Find where the given text appears and provide that cell's center as (X, Y) coordinate. 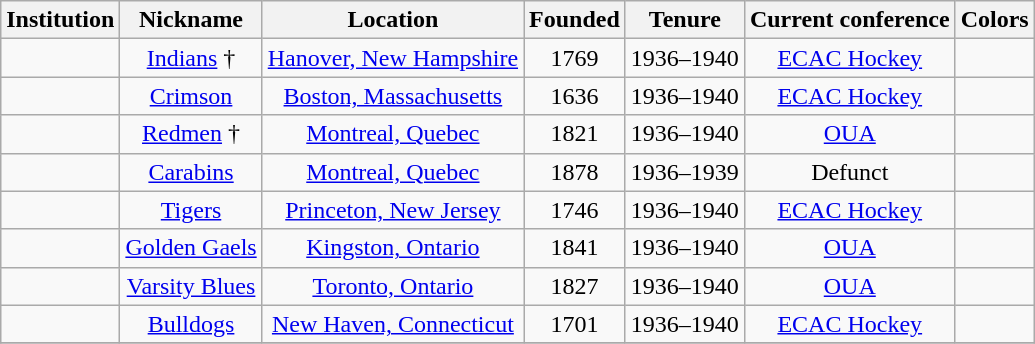
1769 (575, 58)
Toronto, Ontario (392, 286)
1746 (575, 210)
Crimson (191, 96)
Defunct (850, 172)
Kingston, Ontario (392, 248)
1841 (575, 248)
Tigers (191, 210)
Varsity Blues (191, 286)
1827 (575, 286)
1821 (575, 134)
1878 (575, 172)
Golden Gaels (191, 248)
1936–1939 (684, 172)
Indians † (191, 58)
Institution (60, 20)
Current conference (850, 20)
Bulldogs (191, 324)
Tenure (684, 20)
New Haven, Connecticut (392, 324)
Hanover, New Hampshire (392, 58)
1701 (575, 324)
Colors (994, 20)
Princeton, New Jersey (392, 210)
Carabins (191, 172)
Location (392, 20)
Founded (575, 20)
1636 (575, 96)
Nickname (191, 20)
Redmen † (191, 134)
Boston, Massachusetts (392, 96)
